Identify which cell holds the provided text, then report its [x, y] central coordinate. 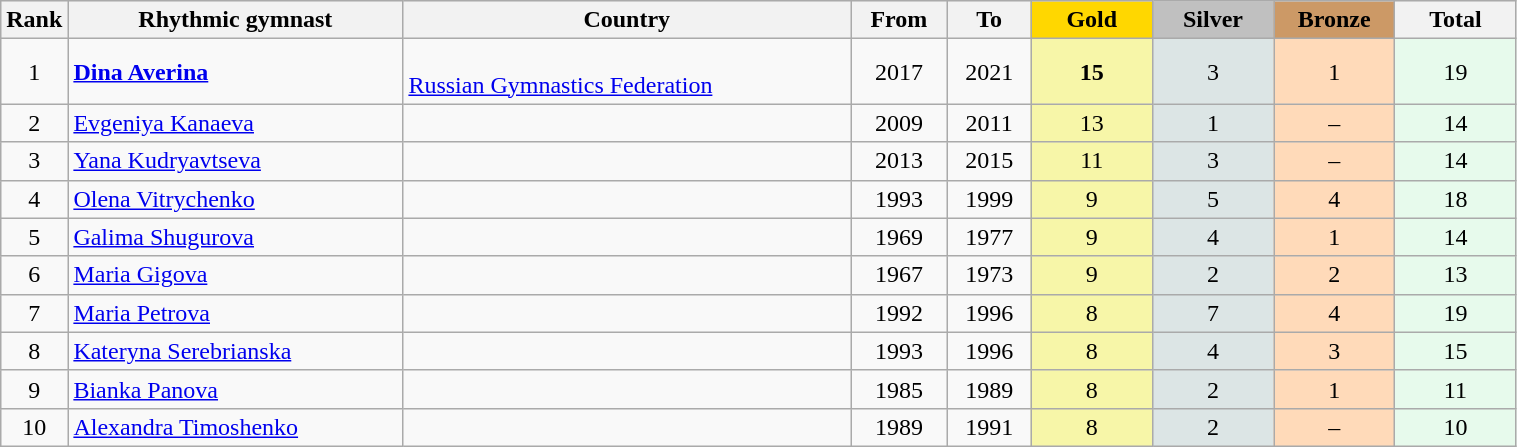
Silver [1212, 20]
2021 [989, 72]
1992 [900, 313]
To [989, 20]
Alexandra Timoshenko [236, 427]
1999 [989, 199]
2015 [989, 161]
18 [1456, 199]
Bianka Panova [236, 389]
1985 [900, 389]
Russian Gymnastics Federation [627, 72]
2013 [900, 161]
6 [34, 275]
2009 [900, 123]
2017 [900, 72]
Dina Averina [236, 72]
Olena Vitrychenko [236, 199]
From [900, 20]
Country [627, 20]
Kateryna Serebrianska [236, 351]
Bronze [1334, 20]
1973 [989, 275]
Maria Gigova [236, 275]
Maria Petrova [236, 313]
Rank [34, 20]
1969 [900, 237]
1977 [989, 237]
1991 [989, 427]
Rhythmic gymnast [236, 20]
Evgeniya Kanaeva [236, 123]
2011 [989, 123]
Galima Shugurova [236, 237]
Total [1456, 20]
Yana Kudryavtseva [236, 161]
Gold [1092, 20]
1967 [900, 275]
